Extract the [x, y] coordinate from the center of the cell holding the provided text.  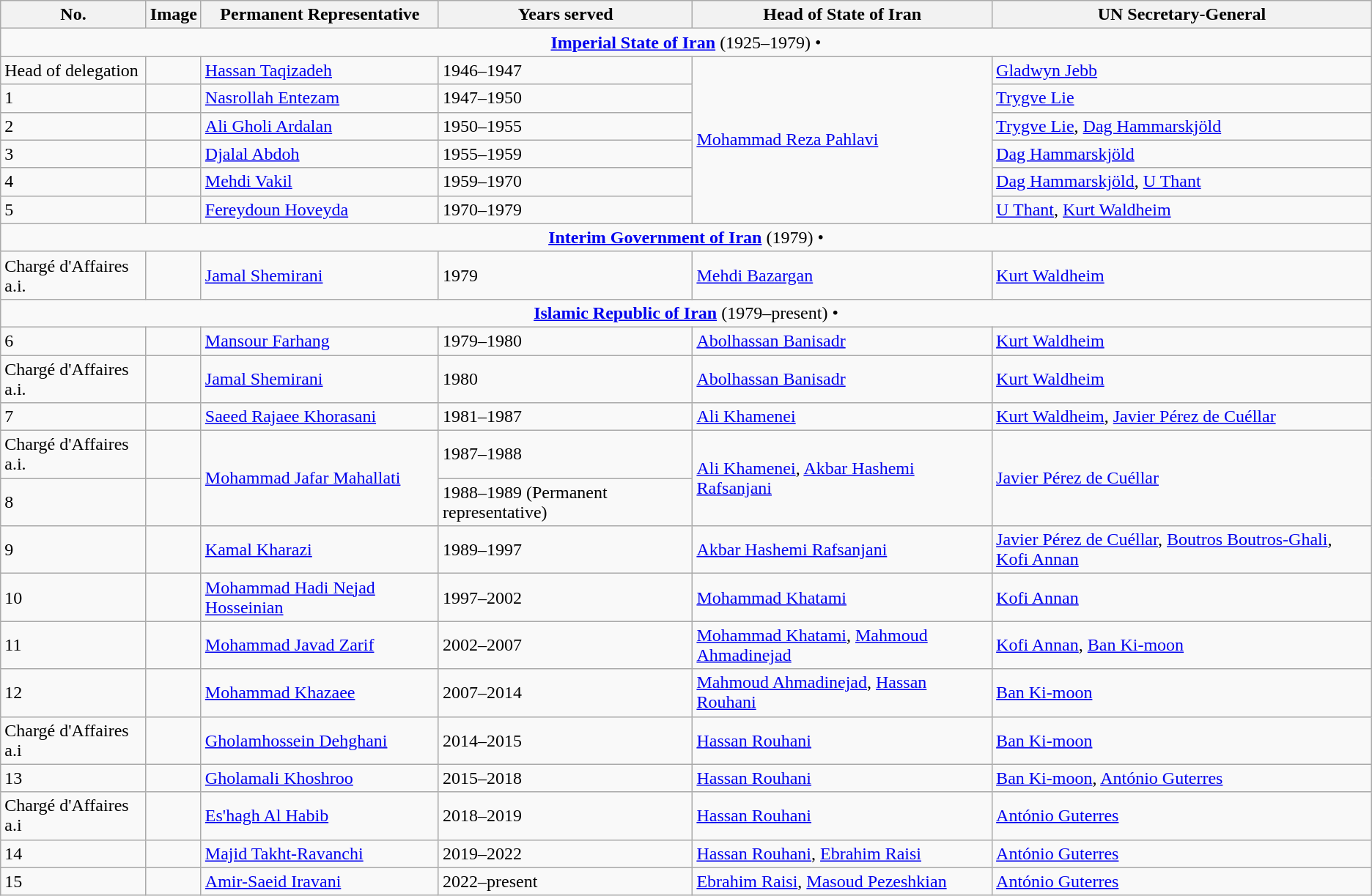
Trygve Lie [1182, 98]
UN Secretary-General [1182, 15]
3 [73, 154]
7 [73, 417]
2015–2018 [565, 778]
15 [73, 881]
Gholamali Khoshroo [320, 778]
Fereydoun Hoveyda [320, 210]
1955–1959 [565, 154]
13 [73, 778]
1970–1979 [565, 210]
Imperial State of Iran (1925–1979) • [686, 42]
U Thant, Kurt Waldheim [1182, 210]
1980 [565, 378]
2018–2019 [565, 816]
4 [73, 182]
Head of State of Iran [843, 15]
Hassan Rouhani, Ebrahim Raisi [843, 854]
Amir-Saeid Iravani [320, 881]
12 [73, 693]
Kofi Annan [1182, 598]
Kofi Annan, Ban Ki-moon [1182, 645]
Mohammad Jafar Mahallati [320, 478]
1 [73, 98]
Islamic Republic of Iran (1979–present) • [686, 313]
Javier Pérez de Cuéllar, Boutros Boutros-Ghali, Kofi Annan [1182, 549]
1950–1955 [565, 126]
Mohammad Khazaee [320, 693]
Mohammad Reza Pahlavi [843, 140]
1981–1987 [565, 417]
Gholamhossein Dehghani [320, 740]
Mahmoud Ahmadinejad, Hassan Rouhani [843, 693]
No. [73, 15]
1979 [565, 275]
2014–2015 [565, 740]
1988–1989 (Permanent representative) [565, 503]
2022–present [565, 881]
9 [73, 549]
Ali Khamenei, Akbar Hashemi Rafsanjani [843, 478]
1987–1988 [565, 454]
Interim Government of Iran (1979) • [686, 237]
Saeed Rajaee Khorasani [320, 417]
1989–1997 [565, 549]
Kamal Kharazi [320, 549]
Nasrollah Entezam [320, 98]
Gladwyn Jebb [1182, 70]
2 [73, 126]
Es'hagh Al Habib [320, 816]
1946–1947 [565, 70]
Mansour Farhang [320, 341]
1997–2002 [565, 598]
Ban Ki-moon, António Guterres [1182, 778]
2019–2022 [565, 854]
Mohammad Khatami, Mahmoud Ahmadinejad [843, 645]
Mehdi Vakil [320, 182]
Djalal Abdoh [320, 154]
1979–1980 [565, 341]
2002–2007 [565, 645]
Ali Gholi Ardalan [320, 126]
Kurt Waldheim, Javier Pérez de Cuéllar [1182, 417]
1959–1970 [565, 182]
Mohammad Javad Zarif [320, 645]
11 [73, 645]
Mohammad Hadi Nejad Hosseinian [320, 598]
Dag Hammarskjöld [1182, 154]
Ali Khamenei [843, 417]
Trygve Lie, Dag Hammarskjöld [1182, 126]
Majid Takht-Ravanchi [320, 854]
Mehdi Bazargan [843, 275]
10 [73, 598]
5 [73, 210]
Mohammad Khatami [843, 598]
Hassan Taqizadeh [320, 70]
Dag Hammarskjöld, U Thant [1182, 182]
Permanent Representative [320, 15]
Ebrahim Raisi, Masoud Pezeshkian [843, 881]
Javier Pérez de Cuéllar [1182, 478]
2007–2014 [565, 693]
6 [73, 341]
Akbar Hashemi Rafsanjani [843, 549]
1947–1950 [565, 98]
Image [173, 15]
8 [73, 503]
Years served [565, 15]
14 [73, 854]
Head of delegation [73, 70]
